Extract the [X, Y] coordinate from the center of the cell holding the provided text.  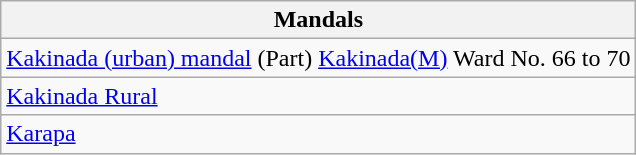
Kakinada Rural [318, 96]
Kakinada (urban) mandal (Part) Kakinada(M) Ward No. 66 to 70 [318, 58]
Mandals [318, 20]
Karapa [318, 134]
